Return the [X, Y] coordinate for the center point of the cell that contains the specified text.  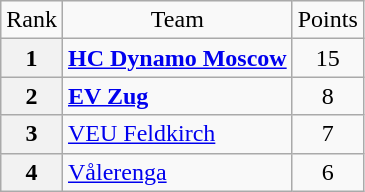
2 [32, 96]
HC Dynamo Moscow [177, 58]
4 [32, 172]
Points [328, 20]
Vålerenga [177, 172]
6 [328, 172]
1 [32, 58]
7 [328, 134]
VEU Feldkirch [177, 134]
8 [328, 96]
3 [32, 134]
15 [328, 58]
Rank [32, 20]
Team [177, 20]
EV Zug [177, 96]
